Provide the [X, Y] coordinate of the cell's center where the given text is located.  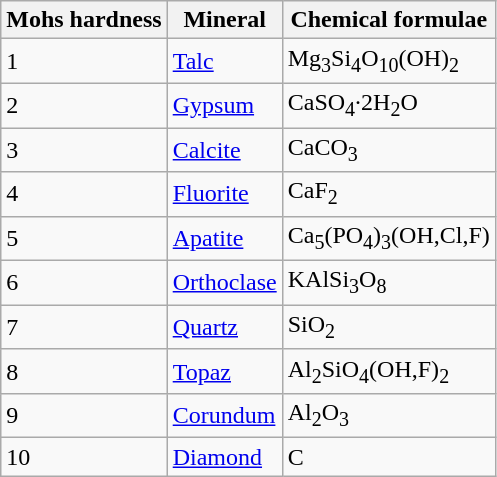
Al2SiO4(OH,F)2 [388, 371]
4 [84, 194]
CaSO4·2H2O [388, 105]
Quartz [224, 327]
5 [84, 238]
9 [84, 416]
KAlSi3O8 [388, 283]
Apatite [224, 238]
SiO2 [388, 327]
Orthoclase [224, 283]
2 [84, 105]
6 [84, 283]
Calcite [224, 150]
Topaz [224, 371]
C [388, 457]
7 [84, 327]
8 [84, 371]
Mohs hardness [84, 20]
Mg3Si4O10(OH)2 [388, 61]
Ca5(PO4)3(OH,Cl,F) [388, 238]
Mineral [224, 20]
CaF2 [388, 194]
Fluorite [224, 194]
Al2O3 [388, 416]
Chemical formulae [388, 20]
1 [84, 61]
10 [84, 457]
Corundum [224, 416]
Talc [224, 61]
Diamond [224, 457]
CaCO3 [388, 150]
3 [84, 150]
Gypsum [224, 105]
